Pinpoint the cell where the given text exists, returning its (X, Y) midpoint coordinate. 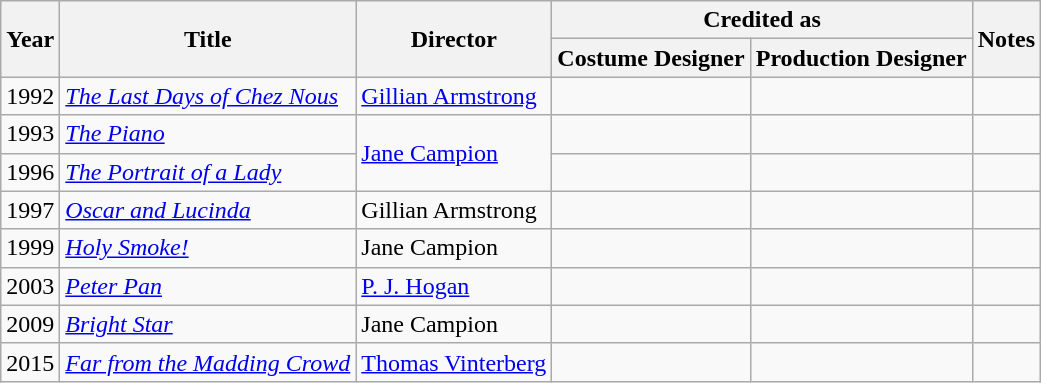
Oscar and Lucinda (208, 210)
Title (208, 39)
Thomas Vinterberg (454, 362)
1999 (30, 248)
Far from the Madding Crowd (208, 362)
The Portrait of a Lady (208, 172)
1997 (30, 210)
Credited as (762, 20)
1996 (30, 172)
Year (30, 39)
Director (454, 39)
2015 (30, 362)
Production Designer (861, 58)
Holy Smoke! (208, 248)
P. J. Hogan (454, 286)
1993 (30, 134)
Notes (1006, 39)
The Piano (208, 134)
Peter Pan (208, 286)
2003 (30, 286)
Bright Star (208, 324)
Costume Designer (651, 58)
1992 (30, 96)
The Last Days of Chez Nous (208, 96)
2009 (30, 324)
